Identify which cell holds the provided text, then report its (X, Y) central coordinate. 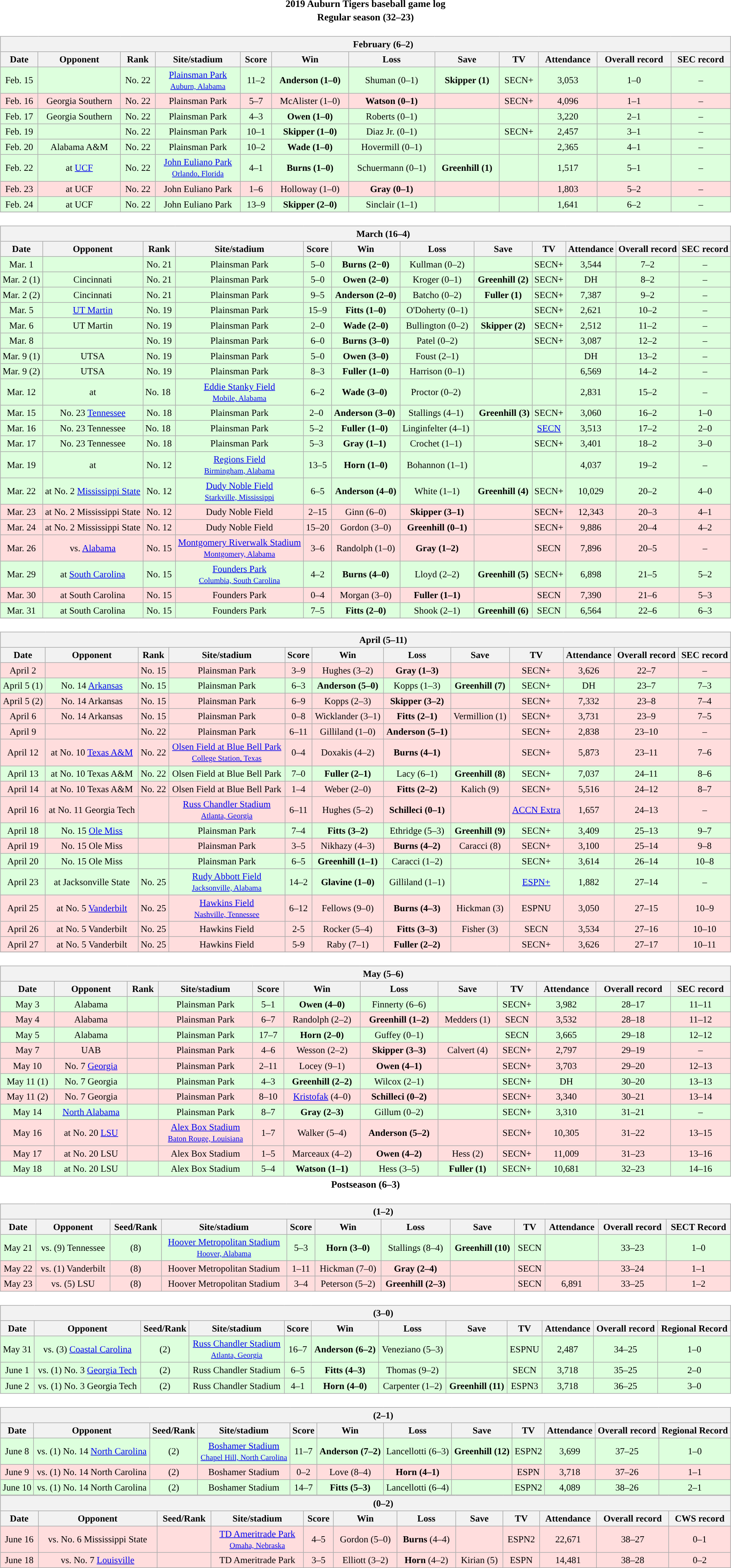
35–25 (625, 1370)
20–5 (648, 548)
June 18 (20, 1560)
Elliott (3–2) (365, 1560)
Batcho (0–2) (437, 295)
Burns (4–0) (366, 574)
May 3 (28, 1005)
Patel (0–2) (437, 341)
0–8 (299, 716)
Thomas (9–2) (413, 1370)
Fitts (3–2) (348, 830)
22–6 (648, 610)
March (16–4) (365, 234)
Alex Box StadiumBaton Rouge, Louisiana (206, 1133)
13–13 (700, 1081)
6–7 (268, 1020)
9–5 (317, 295)
30–20 (633, 1081)
Hoover Metropolitan StadiumHoover, Alabama (224, 1248)
April 16 (23, 810)
3,703 (566, 1066)
Ginn (6–0) (366, 512)
Boshamer StadiumChapel Hill, North Carolina (244, 1451)
Fuller (2–2) (417, 944)
Watson (0–1) (392, 101)
Bullington (0–2) (437, 325)
13–16 (700, 1153)
Wade (1–0) (310, 147)
Fellows (9–0) (348, 908)
1,803 (568, 189)
Anderson (6–2) (345, 1349)
23–9 (647, 716)
17–7 (268, 1035)
Kullman (0–2) (437, 264)
7–3 (704, 686)
Ethridge (5–3) (417, 830)
Wade (2–0) (366, 325)
8–6 (704, 773)
20–3 (648, 512)
Kirian (5) (479, 1560)
Greenhill (10) (483, 1248)
(3–0) (365, 1313)
7–6 (704, 753)
Kalich (9) (480, 789)
Greenhill (1–1) (348, 861)
Fitts (1–0) (366, 310)
Feb. 23 (20, 189)
23–8 (647, 701)
9–2 (648, 295)
37–26 (627, 1472)
28–17 (633, 1005)
TD Ameritrade ParkOmaha, Nebraska (257, 1539)
25–14 (647, 846)
4–0 (705, 491)
Greenhill (11) (476, 1386)
5–4 (268, 1169)
Fuller (2–1) (348, 773)
4–6 (268, 1050)
Mar. 6 (21, 325)
ESPN+ (536, 882)
May 10 (28, 1066)
vs. Alabama (93, 548)
vs. (9) Tennessee (73, 1248)
12–2 (648, 341)
Eddie Stanky FieldMobile, Alabama (240, 392)
Anderson (4–0) (366, 491)
Harrison (0–1) (437, 371)
Feb. 20 (20, 147)
(2–1) (365, 1415)
24–12 (647, 789)
3–9 (299, 670)
Gillum (0–2) (399, 1112)
Watson (1–1) (322, 1169)
3–1 (634, 132)
31–23 (633, 1153)
Glavine (1–0) (348, 882)
Randolph (1–0) (366, 548)
May (5–6) (365, 974)
Anderson (7–2) (350, 1451)
23–7 (647, 686)
May 17 (28, 1153)
Owen (2–0) (366, 279)
Lancellotti (6–4) (418, 1487)
30–21 (633, 1096)
10,029 (591, 491)
Wesson (2–2) (322, 1050)
8–10 (268, 1096)
2–11 (268, 1066)
Horn (4–1) (418, 1472)
33–23 (632, 1248)
10–1 (256, 132)
Randolph (2–2) (322, 1020)
Mar. 15 (21, 413)
vs. (1) Vanderbilt (73, 1268)
2,621 (591, 310)
10–8 (704, 861)
Fuller (1–1) (437, 595)
13–14 (700, 1096)
Lloyd (2–2) (437, 574)
Wicklander (3–1) (348, 716)
Gray (1–1) (366, 444)
Mar. 9 (2) (21, 371)
Skipper (3–1) (437, 512)
Lacy (6–1) (417, 773)
3,220 (568, 117)
Greenhill (0–1) (437, 527)
31–21 (633, 1112)
Gray (2–4) (416, 1268)
1,657 (589, 810)
11–12 (700, 1020)
2,457 (568, 132)
April 9 (23, 732)
Founders ParkColumbia, South Carolina (240, 574)
Caracci (8) (480, 846)
1–7 (268, 1133)
Greenhill (7) (480, 686)
11,009 (566, 1153)
Linginfelter (4–1) (437, 428)
SECT Record (698, 1227)
May 4 (28, 1020)
Bohannon (1–1) (437, 465)
Anderson (5–1) (417, 732)
6,564 (591, 610)
14–16 (700, 1169)
Marceaux (4–2) (322, 1153)
21–5 (648, 574)
0–1 (700, 1539)
27–17 (647, 944)
37–25 (627, 1451)
2–15 (317, 512)
4,096 (568, 101)
22,671 (568, 1539)
1–2 (698, 1284)
16–2 (648, 413)
Holloway (1–0) (310, 189)
24–13 (647, 810)
at Jacksonville State (91, 882)
May 18 (28, 1169)
Skipper (3–3) (399, 1050)
ESPN3 (525, 1386)
May 7 (28, 1050)
May 16 (28, 1133)
Rocker (5–4) (348, 929)
May 22 (18, 1268)
April 14 (23, 789)
32–23 (633, 1169)
23–11 (647, 753)
3,513 (591, 428)
Anderson (2–0) (366, 295)
Horn (2–0) (322, 1035)
11–11 (700, 1005)
2,512 (591, 325)
Gray (1–2) (437, 548)
3–6 (317, 548)
27–14 (647, 882)
May 23 (18, 1284)
Mar. 31 (21, 610)
8–3 (317, 371)
3,731 (589, 716)
Burns (1–0) (310, 168)
3,050 (589, 908)
Kopps (2–3) (348, 701)
Mar. 23 (21, 512)
Skipper (2) (503, 325)
April 5 (1) (23, 686)
Proctor (0–2) (437, 392)
13–15 (700, 1133)
7,037 (589, 773)
Greenhill (3) (503, 413)
6,569 (591, 371)
Gray (2–3) (322, 1112)
7,390 (591, 595)
9–7 (704, 830)
Schilleci (0–2) (399, 1096)
Horn (1–0) (366, 465)
7–0 (299, 773)
Greenhill (1–2) (399, 1020)
April 19 (23, 846)
Greenhill (9) (480, 830)
3,532 (566, 1020)
23–10 (647, 732)
3–4 (301, 1284)
28–18 (633, 1020)
John Euliano ParkOrlando, Florida (198, 168)
9,886 (591, 527)
June 10 (17, 1487)
Anderson (5–2) (399, 1133)
22–7 (647, 670)
Wilcox (2–1) (399, 1081)
27–15 (647, 908)
3,100 (589, 846)
April (5–11) (365, 640)
38–26 (627, 1487)
Owen (4–1) (399, 1066)
February (6–2) (365, 44)
Hess (2) (467, 1153)
Feb. 16 (20, 101)
31–22 (633, 1133)
38–28 (633, 1560)
20–4 (648, 527)
Guffey (0–1) (399, 1035)
17–2 (648, 428)
Mar. 29 (21, 574)
3,699 (570, 1451)
Kristofak (4–0) (322, 1096)
Feb. 19 (20, 132)
5–7 (256, 101)
Greenhill (5) (503, 574)
29–19 (633, 1050)
6,891 (572, 1284)
June 1 (17, 1370)
Gray (0–1) (392, 189)
June 2 (17, 1386)
3,544 (591, 264)
Gilliland (1–0) (348, 732)
Foust (2–1) (437, 356)
18–2 (648, 444)
3,409 (589, 830)
White (1–1) (437, 491)
Lancellotti (6–3) (418, 1451)
26–14 (647, 861)
Fitts (2–0) (366, 610)
Greenhill (8) (480, 773)
Veneziano (5–3) (413, 1349)
Feb. 24 (20, 204)
Carpenter (1–2) (413, 1386)
April 20 (23, 861)
3,087 (591, 341)
3,060 (591, 413)
29–20 (633, 1066)
Plainsman ParkAuburn, Alabama (198, 80)
Hess (3–5) (399, 1169)
Skipper (1–0) (310, 132)
6–12 (299, 908)
Hughes (5–2) (348, 810)
April 26 (23, 929)
Mar. 26 (21, 548)
Mar. 16 (21, 428)
Locey (9–1) (322, 1066)
CWS record (700, 1519)
Greenhill (2–2) (322, 1081)
12–12 (700, 1035)
Roberts (0–1) (392, 117)
Mar. 19 (21, 465)
Fitts (4–3) (345, 1370)
Diaz Jr. (0–1) (392, 132)
Fitts (3–3) (417, 929)
Fitts (5–3) (350, 1487)
7,896 (591, 548)
34–25 (625, 1349)
at No. 11 Georgia Tech (91, 810)
10–10 (704, 929)
6–9 (299, 701)
Owen (4–2) (399, 1153)
2,797 (566, 1050)
May 11 (2) (28, 1096)
Schuermann (0–1) (392, 168)
Mar. 17 (21, 444)
ACCN Extra (536, 810)
Gordon (5–0) (365, 1539)
April 2 (23, 670)
5,873 (589, 753)
April 25 (23, 908)
Medders (1) (467, 1020)
20–2 (648, 491)
Montgomery Riverwalk StadiumMontgomery, Alabama (240, 548)
Kroger (0–1) (437, 279)
Burns (4–4) (426, 1539)
May 21 (18, 1248)
2,838 (589, 732)
2,365 (568, 147)
April 27 (23, 944)
27–16 (647, 929)
8–2 (648, 279)
Vermillion (1) (480, 716)
Gordon (3–0) (366, 527)
April 6 (23, 716)
North Alabama (91, 1112)
TD Ameritrade Park (257, 1560)
3,665 (566, 1035)
June 8 (17, 1451)
vs. No. 6 Mississippi State (98, 1539)
3,340 (566, 1096)
21–6 (648, 595)
Greenhill (2–3) (416, 1284)
19–2 (648, 465)
2,831 (591, 392)
7,387 (591, 295)
Burns (3–0) (366, 341)
1–4 (299, 789)
3,401 (591, 444)
Horn (4–2) (426, 1560)
Hickman (3) (480, 908)
Gilliland (1–1) (417, 882)
Raby (7–1) (348, 944)
May 5 (28, 1035)
Mar. 1 (21, 264)
Hughes (3–2) (348, 670)
UAB (91, 1050)
16–7 (298, 1349)
(1–2) (365, 1212)
Burns (2−0) (366, 264)
29–18 (633, 1035)
Rudy Abbott FieldJacksonville, Alabama (227, 882)
2-5 (299, 929)
Burns (4–1) (417, 753)
15–9 (317, 310)
Greenhill (12) (482, 1451)
Peterson (5–2) (348, 1284)
Stallings (8–4) (416, 1248)
Owen (1–0) (310, 117)
10,681 (566, 1169)
Wade (3–0) (366, 392)
Morgan (3–0) (366, 595)
May 14 (28, 1112)
Hickman (7–0) (348, 1268)
Shook (2–1) (437, 610)
April 5 (2) (23, 701)
5,516 (589, 789)
vs. No. 7 Louisville (98, 1560)
Fitts (2–2) (417, 789)
Greenhill (2) (503, 279)
1,882 (589, 882)
Anderson (3–0) (366, 413)
13–2 (648, 356)
Mar. 9 (1) (21, 356)
Greenhill (1) (467, 168)
Owen (4–0) (322, 1005)
Mar. 12 (21, 392)
Shuman (0–1) (392, 80)
April 18 (23, 830)
Fitts (2–1) (417, 716)
33–24 (632, 1268)
Mar. 30 (21, 595)
Love (8–4) (350, 1472)
Alabama A&M (79, 147)
24–11 (647, 773)
O'Doherty (0–1) (437, 310)
3,982 (566, 1005)
Mar. 22 (21, 491)
13–9 (256, 204)
Feb. 15 (20, 80)
3,310 (566, 1112)
June 9 (17, 1472)
Doxakis (4–2) (348, 753)
Mar. 24 (21, 527)
7,332 (589, 701)
33–25 (632, 1284)
12,343 (591, 512)
15–2 (648, 392)
May 11 (1) (28, 1081)
(0–2) (365, 1503)
Stallings (4–1) (437, 413)
11–7 (303, 1451)
Skipper (2–0) (310, 204)
15–20 (317, 527)
1–6 (256, 189)
25–13 (647, 830)
April 23 (23, 882)
9–8 (704, 846)
Olsen Field at Blue Bell ParkCollege Station, Texas (227, 753)
vs. (3) Coastal Carolina (87, 1349)
Feb. 17 (20, 117)
Owen (3–0) (366, 356)
McAlister (1–0) (310, 101)
Anderson (1–0) (310, 80)
14,481 (568, 1560)
Gray (1–3) (417, 670)
38–27 (633, 1539)
10–9 (704, 908)
June 16 (20, 1539)
April 12 (23, 753)
Dudy Noble FieldStarkville, Mississippi (240, 491)
7–2 (648, 264)
Hawkins FieldNashville, Tennessee (227, 908)
4,089 (570, 1487)
Weber (2–0) (348, 789)
Skipper (1) (467, 80)
4–5 (319, 1539)
Horn (4–0) (345, 1386)
Crochet (1–1) (437, 444)
Anderson (5–0) (348, 686)
3,614 (589, 861)
Mar. 8 (21, 341)
Mar. 5 (21, 310)
6,898 (591, 574)
1–11 (301, 1268)
Caracci (1–2) (417, 861)
May 31 (17, 1349)
Burns (4–2) (417, 846)
10–11 (704, 944)
1–5 (268, 1153)
Fisher (3) (480, 929)
Sinclair (1–1) (392, 204)
Horn (3–0) (348, 1248)
14–7 (303, 1487)
Nikhazy (4–3) (348, 846)
3,053 (568, 80)
3,534 (589, 929)
36–25 (625, 1386)
5-9 (299, 944)
Mar. 2 (1) (21, 279)
Kopps (1–3) (417, 686)
Burns (4–3) (417, 908)
1,641 (568, 204)
Schilleci (0–1) (417, 810)
4,037 (591, 465)
April 13 (23, 773)
12–13 (700, 1066)
Mar. 2 (2) (21, 295)
13–5 (317, 465)
vs. (5) LSU (73, 1284)
Calvert (4) (467, 1050)
6–0 (317, 341)
Finnerty (6–6) (399, 1005)
Greenhill (6) (503, 610)
Regions FieldBirmingham, Alabama (240, 465)
Greenhill (4) (503, 491)
2,487 (568, 1349)
Walker (5–4) (322, 1133)
10,305 (566, 1133)
Skipper (3–2) (417, 701)
Hovermill (0–1) (392, 147)
1,517 (568, 168)
Feb. 22 (20, 168)
